From the cell containing the given text, extract its center point as [x, y] coordinate. 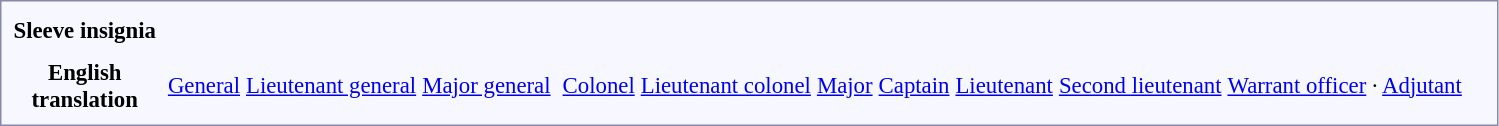
General [204, 86]
Colonel [598, 86]
Warrant officer · Adjutant [1356, 86]
Lieutenant general [330, 86]
Lieutenant colonel [726, 86]
Captain [914, 86]
Lieutenant [1004, 86]
Sleeve insignia [84, 30]
Second lieutenant [1140, 86]
Major general [486, 86]
Englishtranslation [84, 86]
Major [844, 86]
